Scan for the cell matching the given text and deliver its [X, Y] coordinate at center. 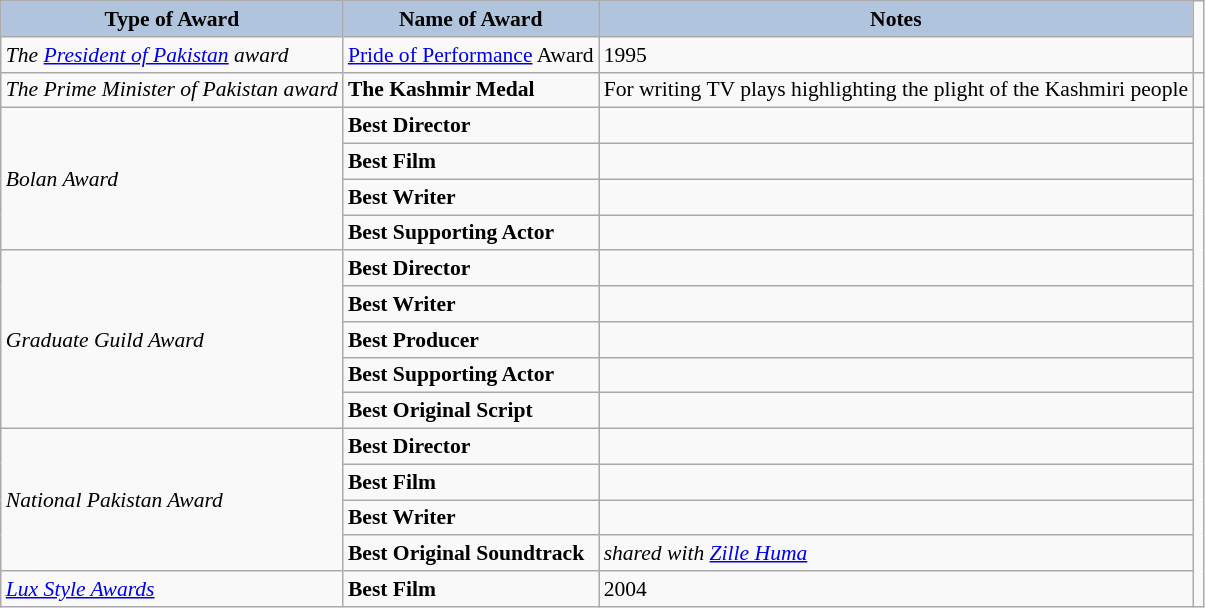
Lux Style Awards [172, 589]
Name of Award [471, 19]
The President of Pakistan award [172, 55]
Bolan Award [172, 179]
Best Producer [471, 340]
For writing TV plays highlighting the plight of the Kashmiri people [896, 90]
Notes [896, 19]
Type of Award [172, 19]
Pride of Performance Award [471, 55]
The Prime Minister of Pakistan award [172, 90]
Best Original Script [471, 411]
2004 [896, 589]
Graduate Guild Award [172, 340]
The Kashmir Medal [471, 90]
National Pakistan Award [172, 500]
1995 [896, 55]
Best Original Soundtrack [471, 554]
shared with Zille Huma [896, 554]
